Locate the cell with the specified text and output its [X, Y] center coordinate. 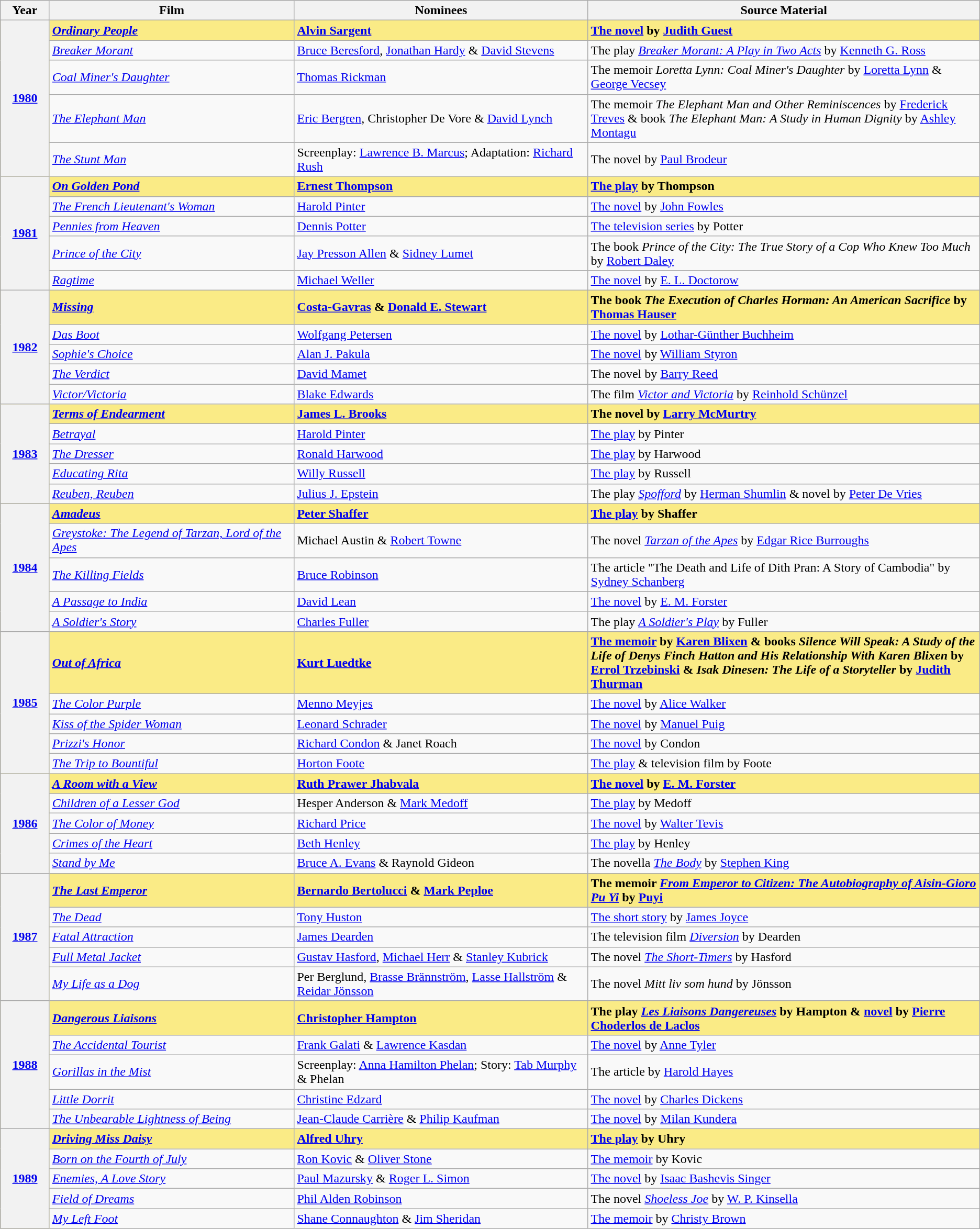
The play by Thompson [784, 186]
1986 [25, 823]
Prince of the City [172, 253]
Eric Bergren, Christopher De Vore & David Lynch [441, 118]
The play Breaker Morant: A Play in Two Acts by Kenneth G. Ross [784, 50]
The novella The Body by Stephen King [784, 863]
Leonard Schrader [441, 724]
Shane Connaughton & Jim Sheridan [441, 1219]
The book Prince of the City: The True Story of a Cop Who Knew Too Much by Robert Daley [784, 253]
The television series by Potter [784, 226]
1987 [25, 937]
My Life as a Dog [172, 984]
1981 [25, 233]
Victor/Victoria [172, 394]
Ron Kovic & Oliver Stone [441, 1159]
The article by Harold Hayes [784, 1072]
The novel by Manuel Puig [784, 724]
Breaker Morant [172, 50]
The novel by Charles Dickens [784, 1099]
Sophie's Choice [172, 354]
Enemies, A Love Story [172, 1179]
The novel by Walter Tevis [784, 823]
Source Material [784, 10]
David Lean [441, 601]
Fatal Attraction [172, 937]
Christine Edzard [441, 1099]
Year [25, 10]
A Passage to India [172, 601]
Horton Foote [441, 764]
Tony Huston [441, 917]
Ronald Harwood [441, 454]
The Killing Fields [172, 575]
David Mamet [441, 374]
Michael Weller [441, 280]
Ruth Prawer Jhabvala [441, 784]
The Stunt Man [172, 159]
Peter Shaffer [441, 513]
The Accidental Tourist [172, 1045]
Kiss of the Spider Woman [172, 724]
James Dearden [441, 937]
Per Berglund, Brasse Brännström, Lasse Hallström & Reidar Jönsson [441, 984]
The Verdict [172, 374]
The television film Diversion by Dearden [784, 937]
The play & television film by Foote [784, 764]
The novel by John Fowles [784, 206]
Ragtime [172, 280]
Screenplay: Lawrence B. Marcus; Adaptation: Richard Rush [441, 159]
A Room with a View [172, 784]
Costa-Gavras & Donald E. Stewart [441, 307]
Field of Dreams [172, 1199]
Richard Price [441, 823]
Born on the Fourth of July [172, 1159]
The article "The Death and Life of Dith Pran: A Story of Cambodia" by Sydney Schanberg [784, 575]
The play by Pinter [784, 434]
1988 [25, 1065]
The play Les Liaisons Dangereuses by Hampton & novel by Pierre Choderlos de Laclos [784, 1018]
The novel by Anne Tyler [784, 1045]
Dennis Potter [441, 226]
Full Metal Jacket [172, 957]
Missing [172, 307]
Paul Mazursky & Roger L. Simon [441, 1179]
The short story by James Joyce [784, 917]
The Color Purple [172, 703]
Nominees [441, 10]
The novel The Short-Timers by Hasford [784, 957]
The novel Mitt liv som hund by Jönsson [784, 984]
The play A Soldier's Play by Fuller [784, 621]
Educating Rita [172, 474]
The novel by William Styron [784, 354]
The film Victor and Victoria by Reinhold Schünzel [784, 394]
The novel Shoeless Joe by W. P. Kinsella [784, 1199]
Gustav Hasford, Michael Herr & Stanley Kubrick [441, 957]
Phil Alden Robinson [441, 1199]
Reuben, Reuben [172, 494]
Driving Miss Daisy [172, 1139]
Alvin Sargent [441, 30]
1985 [25, 702]
The Trip to Bountiful [172, 764]
Das Boot [172, 334]
Little Dorrit [172, 1099]
Richard Condon & Janet Roach [441, 744]
1982 [25, 347]
The novel by Judith Guest [784, 30]
The play by Russell [784, 474]
Beth Henley [441, 843]
Alfred Uhry [441, 1139]
Ordinary People [172, 30]
Dangerous Liaisons [172, 1018]
The novel by Paul Brodeur [784, 159]
Stand by Me [172, 863]
Crimes of the Heart [172, 843]
Michael Austin & Robert Towne [441, 540]
Children of a Lesser God [172, 803]
Hesper Anderson & Mark Medoff [441, 803]
1984 [25, 567]
Kurt Luedtke [441, 663]
The novel Tarzan of the Apes by Edgar Rice Burroughs [784, 540]
The Unbearable Lightness of Being [172, 1119]
My Left Foot [172, 1219]
Greystoke: The Legend of Tarzan, Lord of the Apes [172, 540]
Betrayal [172, 434]
Jean-Claude Carrière & Philip Kaufman [441, 1119]
Coal Miner's Daughter [172, 77]
The play by Harwood [784, 454]
Bernardo Bertolucci & Mark Peploe [441, 890]
1989 [25, 1179]
Jay Presson Allen & Sidney Lumet [441, 253]
The memoir by Christy Brown [784, 1219]
The play by Medoff [784, 803]
A Soldier's Story [172, 621]
The novel by Milan Kundera [784, 1119]
The memoir Loretta Lynn: Coal Miner's Daughter by Loretta Lynn & George Vecsey [784, 77]
Ernest Thompson [441, 186]
The memoir From Emperor to Citizen: The Autobiography of Aisin-Gioro Pu Yi by Puyi [784, 890]
Pennies from Heaven [172, 226]
The novel by Larry McMurtry [784, 414]
The play by Shaffer [784, 513]
The book The Execution of Charles Horman: An American Sacrifice by Thomas Hauser [784, 307]
The French Lieutenant's Woman [172, 206]
The Dresser [172, 454]
The play Spofford by Herman Shumlin & novel by Peter De Vries [784, 494]
Prizzi's Honor [172, 744]
Blake Edwards [441, 394]
Screenplay: Anna Hamilton Phelan; Story: Tab Murphy & Phelan [441, 1072]
The memoir The Elephant Man and Other Reminiscences by Frederick Treves & book The Elephant Man: A Study in Human Dignity by Ashley Montagu [784, 118]
Julius J. Epstein [441, 494]
The novel by Lothar-Günther Buchheim [784, 334]
Charles Fuller [441, 621]
The novel by Condon [784, 744]
Frank Galati & Lawrence Kasdan [441, 1045]
The novel by Isaac Bashevis Singer [784, 1179]
Bruce Beresford, Jonathan Hardy & David Stevens [441, 50]
Film [172, 10]
Thomas Rickman [441, 77]
The novel by E. L. Doctorow [784, 280]
Bruce Robinson [441, 575]
The Last Emperor [172, 890]
Alan J. Pakula [441, 354]
Menno Meyjes [441, 703]
Bruce A. Evans & Raynold Gideon [441, 863]
Gorillas in the Mist [172, 1072]
Out of Africa [172, 663]
On Golden Pond [172, 186]
The play by Henley [784, 843]
Willy Russell [441, 474]
1983 [25, 454]
The Color of Money [172, 823]
The Dead [172, 917]
Wolfgang Petersen [441, 334]
The novel by Barry Reed [784, 374]
Terms of Endearment [172, 414]
Amadeus [172, 513]
The play by Uhry [784, 1139]
James L. Brooks [441, 414]
The Elephant Man [172, 118]
The novel by Alice Walker [784, 703]
The memoir by Kovic [784, 1159]
1980 [25, 98]
Christopher Hampton [441, 1018]
